Scan for the cell matching the given text and deliver its (x, y) coordinate at center. 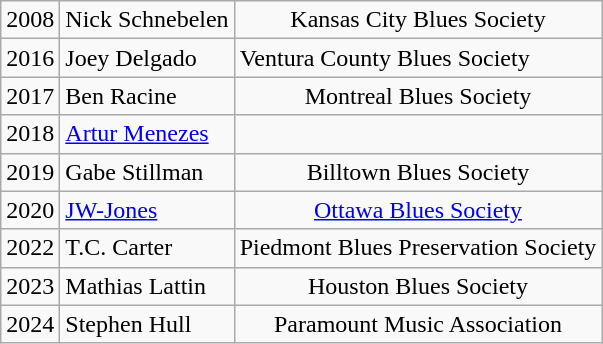
2017 (30, 96)
Billtown Blues Society (418, 172)
Montreal Blues Society (418, 96)
Ventura County Blues Society (418, 58)
Artur Menezes (147, 134)
2023 (30, 286)
2024 (30, 324)
Paramount Music Association (418, 324)
Piedmont Blues Preservation Society (418, 248)
T.C. Carter (147, 248)
Houston Blues Society (418, 286)
Ben Racine (147, 96)
Gabe Stillman (147, 172)
Nick Schnebelen (147, 20)
2020 (30, 210)
Mathias Lattin (147, 286)
Stephen Hull (147, 324)
2022 (30, 248)
Kansas City Blues Society (418, 20)
2008 (30, 20)
Joey Delgado (147, 58)
2019 (30, 172)
2018 (30, 134)
2016 (30, 58)
Ottawa Blues Society (418, 210)
JW-Jones (147, 210)
